Return the [x, y] coordinate for the center point of the cell that contains the specified text.  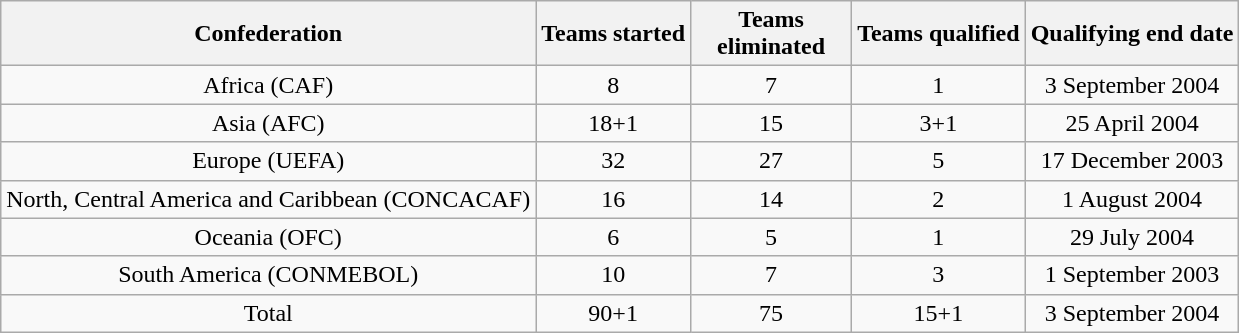
18+1 [614, 123]
Teams eliminated [772, 34]
Teams started [614, 34]
27 [772, 161]
Asia (AFC) [268, 123]
90+1 [614, 313]
North, Central America and Caribbean (CONCACAF) [268, 199]
75 [772, 313]
3 [939, 275]
Teams qualified [939, 34]
1 August 2004 [1132, 199]
14 [772, 199]
South America (CONMEBOL) [268, 275]
29 July 2004 [1132, 237]
3+1 [939, 123]
1 September 2003 [1132, 275]
10 [614, 275]
17 December 2003 [1132, 161]
Confederation [268, 34]
Africa (CAF) [268, 85]
Qualifying end date [1132, 34]
8 [614, 85]
6 [614, 237]
15+1 [939, 313]
15 [772, 123]
25 April 2004 [1132, 123]
Oceania (OFC) [268, 237]
Total [268, 313]
Europe (UEFA) [268, 161]
2 [939, 199]
16 [614, 199]
32 [614, 161]
